Search for the cell housing the specified text and yield its [X, Y] center coordinate. 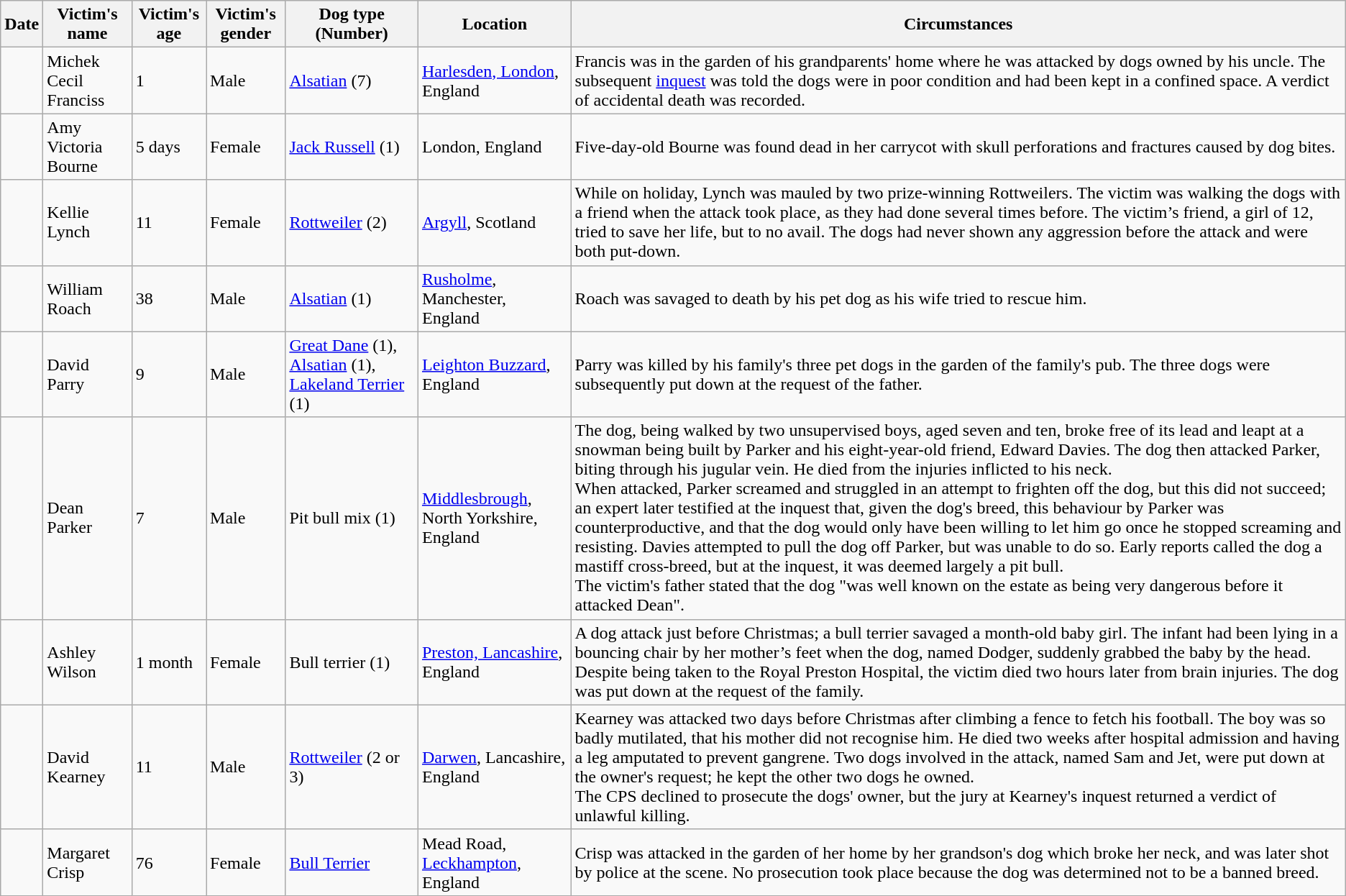
7 [168, 518]
Bull Terrier [352, 862]
Margaret Crisp [88, 862]
Victim's name [88, 24]
Jack Russell (1) [352, 147]
Victim's gender [246, 24]
Preston, Lancashire, England [495, 662]
Leighton Buzzard, England [495, 374]
David Kearney [88, 767]
Five-day-old Bourne was found dead in her carrycot with skull perforations and fractures caused by dog bites. [958, 147]
Michek Cecil Franciss [88, 81]
Ashley Wilson [88, 662]
Location [495, 24]
Dean Parker [88, 518]
76 [168, 862]
William Roach [88, 298]
Alsatian (1) [352, 298]
Argyll, Scotland [495, 223]
Date [22, 24]
Rottweiler (2) [352, 223]
Roach was savaged to death by his pet dog as his wife tried to rescue him. [958, 298]
Victim's age [168, 24]
Rottweiler (2 or 3) [352, 767]
Dog type (Number) [352, 24]
Bull terrier (1) [352, 662]
London, England [495, 147]
Amy Victoria Bourne [88, 147]
Darwen, Lancashire, England [495, 767]
9 [168, 374]
5 days [168, 147]
Pit bull mix (1) [352, 518]
Great Dane (1), Alsatian (1), Lakeland Terrier (1) [352, 374]
1 month [168, 662]
David Parry [88, 374]
Circumstances [958, 24]
Harlesden, London, England [495, 81]
38 [168, 298]
Kellie Lynch [88, 223]
Alsatian (7) [352, 81]
Middlesbrough, North Yorkshire, England [495, 518]
Rusholme, Manchester, England [495, 298]
Mead Road, Leckhampton, England [495, 862]
1 [168, 81]
